Capture the cell that displays the provided text and extract its (X, Y) central coordinate. 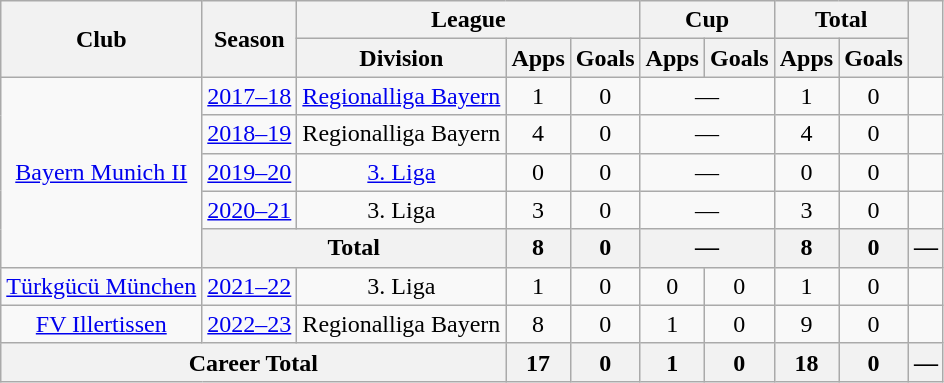
Division (402, 58)
2021–22 (250, 286)
Season (250, 39)
Club (102, 39)
Türkgücü München (102, 286)
Cup (707, 20)
Career Total (254, 362)
2018–19 (250, 134)
FV Illertissen (102, 324)
18 (806, 362)
Bayern Munich II (102, 172)
2019–20 (250, 172)
17 (538, 362)
2017–18 (250, 96)
2020–21 (250, 210)
League (468, 20)
2022–23 (250, 324)
9 (806, 324)
